Scan for the cell matching the given text and deliver its (x, y) coordinate at center. 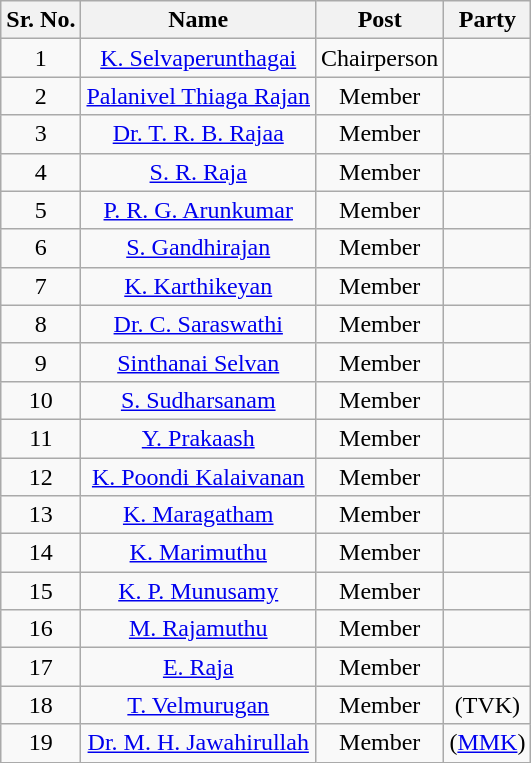
2 (41, 96)
4 (41, 172)
17 (41, 667)
(MMK) (488, 743)
Name (198, 20)
K. Selvaperunthagai (198, 58)
12 (41, 477)
13 (41, 515)
Sr. No. (41, 20)
Party (488, 20)
S. Gandhirajan (198, 248)
S. R. Raja (198, 172)
14 (41, 553)
Palanivel Thiaga Rajan (198, 96)
Dr. M. H. Jawahirullah (198, 743)
Dr. T. R. B. Rajaa (198, 134)
19 (41, 743)
(TVK) (488, 705)
M. Rajamuthu (198, 629)
Dr. C. Saraswathi (198, 324)
3 (41, 134)
K. Poondi Kalaivanan (198, 477)
16 (41, 629)
K. Karthikeyan (198, 286)
10 (41, 400)
P. R. G. Arunkumar (198, 210)
6 (41, 248)
5 (41, 210)
K. Marimuthu (198, 553)
18 (41, 705)
E. Raja (198, 667)
15 (41, 591)
S. Sudharsanam (198, 400)
T. Velmurugan (198, 705)
1 (41, 58)
Sinthanai Selvan (198, 362)
K. P. Munusamy (198, 591)
K. Maragatham (198, 515)
11 (41, 438)
8 (41, 324)
Chairperson (380, 58)
Post (380, 20)
Y. Prakaash (198, 438)
7 (41, 286)
9 (41, 362)
